Detect which cell encompasses the target text, then output its [X, Y] center coordinate. 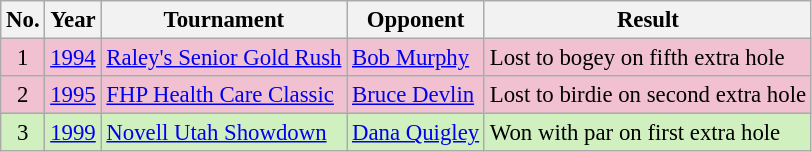
FHP Health Care Classic [224, 95]
Result [648, 20]
Tournament [224, 20]
1999 [73, 133]
Lost to bogey on fifth extra hole [648, 58]
Raley's Senior Gold Rush [224, 58]
1995 [73, 95]
1994 [73, 58]
Dana Quigley [416, 133]
1 [23, 58]
Novell Utah Showdown [224, 133]
3 [23, 133]
Won with par on first extra hole [648, 133]
Lost to birdie on second extra hole [648, 95]
Bob Murphy [416, 58]
Bruce Devlin [416, 95]
2 [23, 95]
Opponent [416, 20]
Year [73, 20]
No. [23, 20]
